Find where the given text appears and provide that cell's center as [X, Y] coordinate. 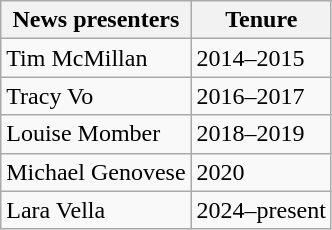
2020 [261, 172]
Tracy Vo [96, 96]
2018–2019 [261, 134]
2014–2015 [261, 58]
Tim McMillan [96, 58]
Michael Genovese [96, 172]
Tenure [261, 20]
2016–2017 [261, 96]
Louise Momber [96, 134]
News presenters [96, 20]
2024–present [261, 210]
Lara Vella [96, 210]
